Determine the (X, Y) coordinate at the center of the cell enclosing the given text.  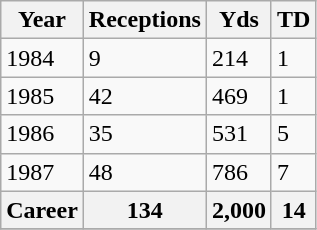
35 (144, 134)
14 (293, 210)
Career (42, 210)
214 (238, 58)
1987 (42, 172)
1986 (42, 134)
469 (238, 96)
1985 (42, 96)
1984 (42, 58)
Receptions (144, 20)
7 (293, 172)
531 (238, 134)
9 (144, 58)
42 (144, 96)
2,000 (238, 210)
134 (144, 210)
48 (144, 172)
Yds (238, 20)
TD (293, 20)
Year (42, 20)
786 (238, 172)
5 (293, 134)
